Return the [x, y] coordinate for the center point of the cell that contains the specified text.  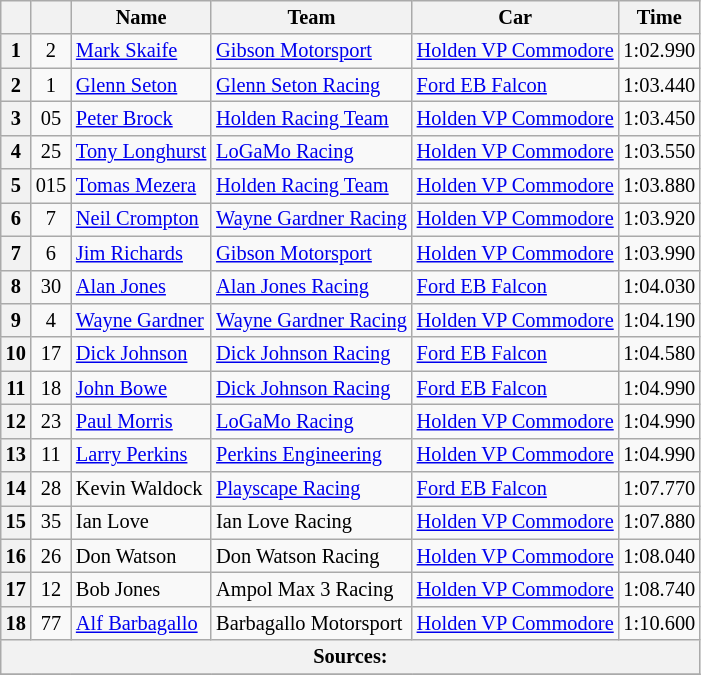
30 [51, 287]
1:07.880 [660, 522]
Peter Brock [141, 118]
Larry Perkins [141, 455]
16 [16, 556]
15 [16, 522]
Tomas Mezera [141, 186]
77 [51, 623]
14 [16, 489]
Playscape Racing [312, 489]
Team [312, 17]
Car [516, 17]
Ampol Max 3 Racing [312, 589]
1:02.990 [660, 51]
1:04.190 [660, 320]
23 [51, 421]
1:04.580 [660, 354]
John Bowe [141, 388]
26 [51, 556]
Alan Jones [141, 287]
Perkins Engineering [312, 455]
5 [16, 186]
015 [51, 186]
Alf Barbagallo [141, 623]
1:03.880 [660, 186]
1:08.740 [660, 589]
35 [51, 522]
Wayne Gardner [141, 320]
1:03.550 [660, 152]
25 [51, 152]
Ian Love Racing [312, 522]
Glenn Seton [141, 85]
10 [16, 354]
Neil Crompton [141, 219]
1:03.440 [660, 85]
1:07.770 [660, 489]
Glenn Seton Racing [312, 85]
Mark Skaife [141, 51]
Time [660, 17]
Bob Jones [141, 589]
Jim Richards [141, 253]
9 [16, 320]
1:08.040 [660, 556]
3 [16, 118]
Name [141, 17]
Barbagallo Motorsport [312, 623]
8 [16, 287]
1:03.450 [660, 118]
Dick Johnson [141, 354]
1:03.920 [660, 219]
Ian Love [141, 522]
1:04.030 [660, 287]
Tony Longhurst [141, 152]
1:03.990 [660, 253]
Paul Morris [141, 421]
1:10.600 [660, 623]
Don Watson Racing [312, 556]
Kevin Waldock [141, 489]
Alan Jones Racing [312, 287]
05 [51, 118]
28 [51, 489]
Sources: [350, 657]
13 [16, 455]
Don Watson [141, 556]
